Extract the (x, y) coordinate from the center of the cell holding the provided text.  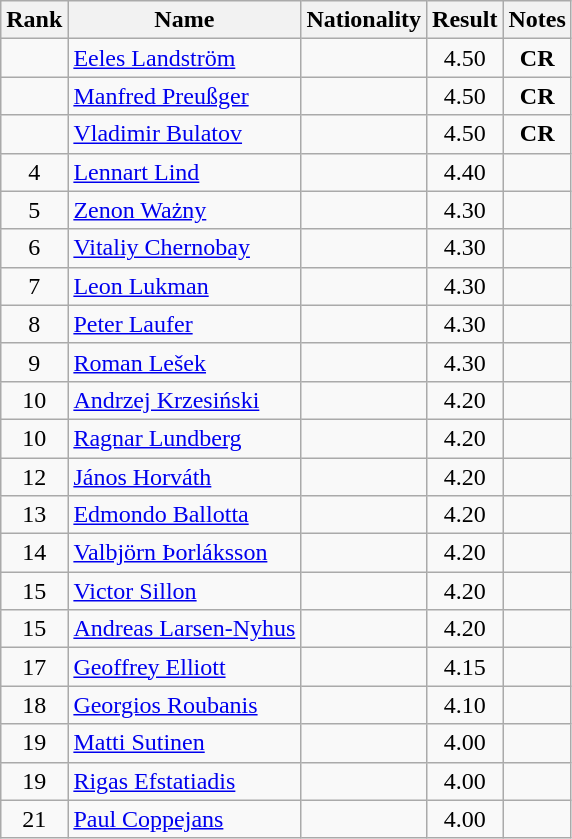
Eeles Landström (184, 58)
21 (34, 819)
János Horváth (184, 477)
9 (34, 362)
6 (34, 248)
4.40 (465, 172)
4.15 (465, 667)
Geoffrey Elliott (184, 667)
Ragnar Lundberg (184, 438)
Rank (34, 20)
Andreas Larsen-Nyhus (184, 629)
Victor Sillon (184, 591)
4 (34, 172)
17 (34, 667)
Matti Sutinen (184, 743)
18 (34, 705)
Rigas Efstatiadis (184, 781)
Name (184, 20)
4.10 (465, 705)
Vladimir Bulatov (184, 134)
Georgios Roubanis (184, 705)
Roman Lešek (184, 362)
Paul Coppejans (184, 819)
Leon Lukman (184, 286)
Valbjörn Þorláksson (184, 553)
Peter Laufer (184, 324)
Result (465, 20)
Edmondo Ballotta (184, 515)
Andrzej Krzesiński (184, 400)
Manfred Preußger (184, 96)
Nationality (364, 20)
12 (34, 477)
7 (34, 286)
13 (34, 515)
Vitaliy Chernobay (184, 248)
8 (34, 324)
Lennart Lind (184, 172)
Zenon Ważny (184, 210)
Notes (537, 20)
5 (34, 210)
14 (34, 553)
